Pinpoint the cell where the given text exists, returning its [X, Y] midpoint coordinate. 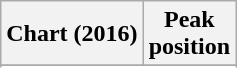
Peakposition [189, 34]
Chart (2016) [72, 34]
